Return the (X, Y) coordinate for the center point of the cell that contains the specified text.  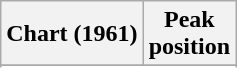
Peak position (189, 34)
Chart (1961) (72, 34)
